Capture the cell that displays the provided text and extract its [X, Y] central coordinate. 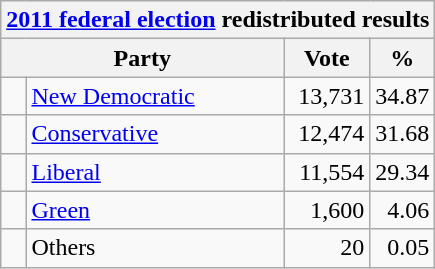
Liberal [155, 172]
31.68 [402, 134]
Vote [327, 58]
Party [142, 58]
New Democratic [155, 96]
4.06 [402, 210]
Conservative [155, 134]
2011 federal election redistributed results [218, 20]
29.34 [402, 172]
34.87 [402, 96]
0.05 [402, 248]
13,731 [327, 96]
1,600 [327, 210]
Green [155, 210]
% [402, 58]
Others [155, 248]
12,474 [327, 134]
20 [327, 248]
11,554 [327, 172]
